Capture the cell that displays the provided text and extract its [x, y] central coordinate. 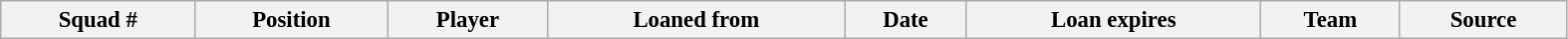
Squad # [98, 20]
Loan expires [1114, 20]
Source [1483, 20]
Team [1331, 20]
Player [467, 20]
Loaned from [696, 20]
Date [906, 20]
Position [291, 20]
